Detect which cell encompasses the target text, then output its (x, y) center coordinate. 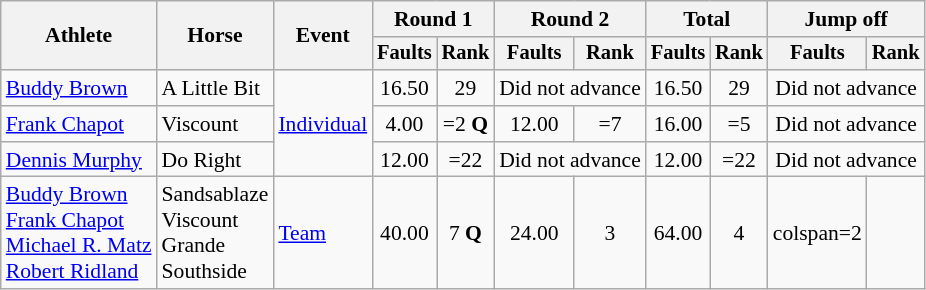
Team (322, 233)
Buddy BrownFrank ChapotMichael R. MatzRobert Ridland (79, 233)
Frank Chapot (79, 124)
40.00 (404, 233)
=5 (739, 124)
A Little Bit (216, 88)
Horse (216, 36)
=2 Q (466, 124)
3 (610, 233)
Do Right (216, 160)
24.00 (534, 233)
Round 2 (570, 19)
=7 (610, 124)
Athlete (79, 36)
Jump off (846, 19)
16.00 (678, 124)
Dennis Murphy (79, 160)
Buddy Brown (79, 88)
SandsablazeViscountGrandeSouthside (216, 233)
Event (322, 36)
Total (707, 19)
4.00 (404, 124)
Round 1 (433, 19)
4 (739, 233)
Individual (322, 124)
Viscount (216, 124)
colspan=2 (818, 233)
64.00 (678, 233)
7 Q (466, 233)
